Detect which cell encompasses the target text, then output its [X, Y] center coordinate. 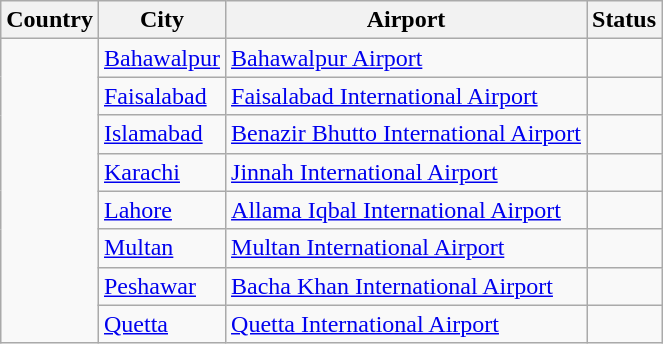
Faisalabad International Airport [406, 96]
Quetta International Airport [406, 324]
Bahawalpur Airport [406, 58]
Multan [162, 248]
Status [624, 20]
Country [50, 20]
Bacha Khan International Airport [406, 286]
Bahawalpur [162, 58]
Lahore [162, 210]
Multan International Airport [406, 248]
Allama Iqbal International Airport [406, 210]
Karachi [162, 172]
Peshawar [162, 286]
City [162, 20]
Faisalabad [162, 96]
Airport [406, 20]
Jinnah International Airport [406, 172]
Benazir Bhutto International Airport [406, 134]
Quetta [162, 324]
Islamabad [162, 134]
